Return [x, y] of the center of cell containing provided text 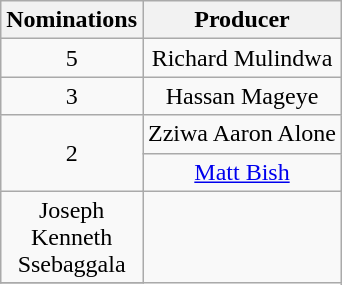
Richard Mulindwa [242, 58]
Joseph Kenneth Ssebaggala [72, 237]
2 [72, 153]
Hassan Mageye [242, 96]
Nominations [72, 20]
5 [72, 58]
Producer [242, 20]
3 [72, 96]
Zziwa Aaron Alone [242, 134]
Matt Bish [242, 172]
